Extract the (X, Y) coordinate from the center of the cell holding the provided text.  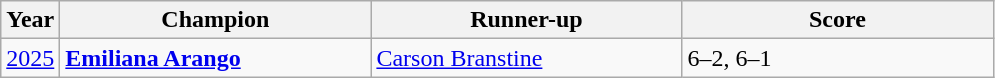
6–2, 6–1 (838, 58)
Year (30, 20)
Emiliana Arango (216, 58)
Score (838, 20)
Carson Branstine (526, 58)
Champion (216, 20)
2025 (30, 58)
Runner-up (526, 20)
